For the text-containing cell, return its midpoint in (x, y) coordinate format. 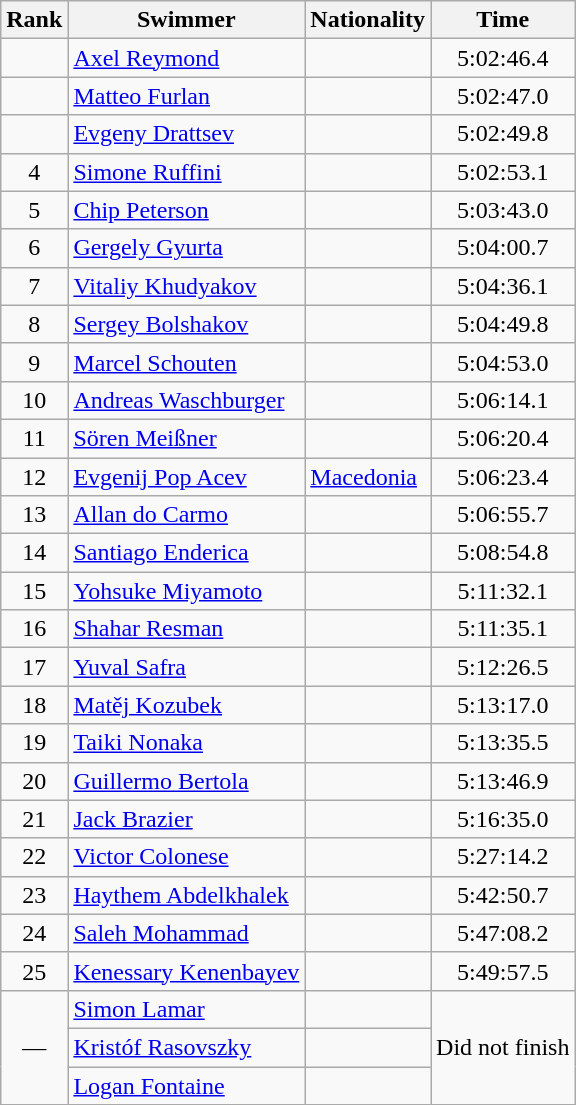
Kenessary Kenenbayev (186, 971)
18 (34, 705)
8 (34, 324)
— (34, 1047)
Did not finish (503, 1047)
23 (34, 895)
Time (503, 20)
5:16:35.0 (503, 819)
Vitaliy Khudyakov (186, 286)
5:06:14.1 (503, 400)
Swimmer (186, 20)
Victor Colonese (186, 857)
5:13:17.0 (503, 705)
Sören Meißner (186, 438)
Shahar Resman (186, 629)
Guillermo Bertola (186, 781)
Logan Fontaine (186, 1085)
Simone Ruffini (186, 172)
Santiago Enderica (186, 553)
5:04:00.7 (503, 248)
5:13:46.9 (503, 781)
Kristóf Rasovszky (186, 1047)
20 (34, 781)
19 (34, 743)
5:04:49.8 (503, 324)
Axel Reymond (186, 58)
5:06:20.4 (503, 438)
5 (34, 210)
5:02:49.8 (503, 134)
Yohsuke Miyamoto (186, 591)
Jack Brazier (186, 819)
5:13:35.5 (503, 743)
5:47:08.2 (503, 933)
9 (34, 362)
Evgeny Drattsev (186, 134)
13 (34, 515)
15 (34, 591)
25 (34, 971)
5:42:50.7 (503, 895)
Chip Peterson (186, 210)
5:49:57.5 (503, 971)
Haythem Abdelkhalek (186, 895)
Rank (34, 20)
21 (34, 819)
5:03:43.0 (503, 210)
5:04:36.1 (503, 286)
Gergely Gyurta (186, 248)
6 (34, 248)
17 (34, 667)
12 (34, 477)
11 (34, 438)
16 (34, 629)
Andreas Waschburger (186, 400)
7 (34, 286)
14 (34, 553)
Simon Lamar (186, 1009)
Marcel Schouten (186, 362)
Matěj Kozubek (186, 705)
5:02:47.0 (503, 96)
22 (34, 857)
5:12:26.5 (503, 667)
Taiki Nonaka (186, 743)
Yuval Safra (186, 667)
Nationality (368, 20)
4 (34, 172)
5:06:55.7 (503, 515)
Saleh Mohammad (186, 933)
5:11:35.1 (503, 629)
Matteo Furlan (186, 96)
5:27:14.2 (503, 857)
5:11:32.1 (503, 591)
5:06:23.4 (503, 477)
10 (34, 400)
Evgenij Pop Acev (186, 477)
24 (34, 933)
5:02:53.1 (503, 172)
5:02:46.4 (503, 58)
Sergey Bolshakov (186, 324)
5:08:54.8 (503, 553)
5:04:53.0 (503, 362)
Allan do Carmo (186, 515)
Macedonia (368, 477)
